For the text-containing cell, return its midpoint in (x, y) coordinate format. 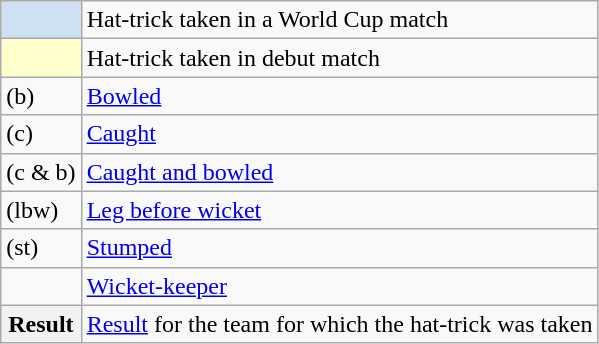
(c & b) (41, 172)
Caught and bowled (340, 172)
(st) (41, 248)
(b) (41, 96)
Wicket-keeper (340, 286)
Stumped (340, 248)
Leg before wicket (340, 210)
(c) (41, 134)
(lbw) (41, 210)
Result for the team for which the hat-trick was taken (340, 324)
Hat-trick taken in debut match (340, 58)
Result (41, 324)
Bowled (340, 96)
Caught (340, 134)
Hat-trick taken in a World Cup match (340, 20)
